From the cell containing the given text, extract its center point as [X, Y] coordinate. 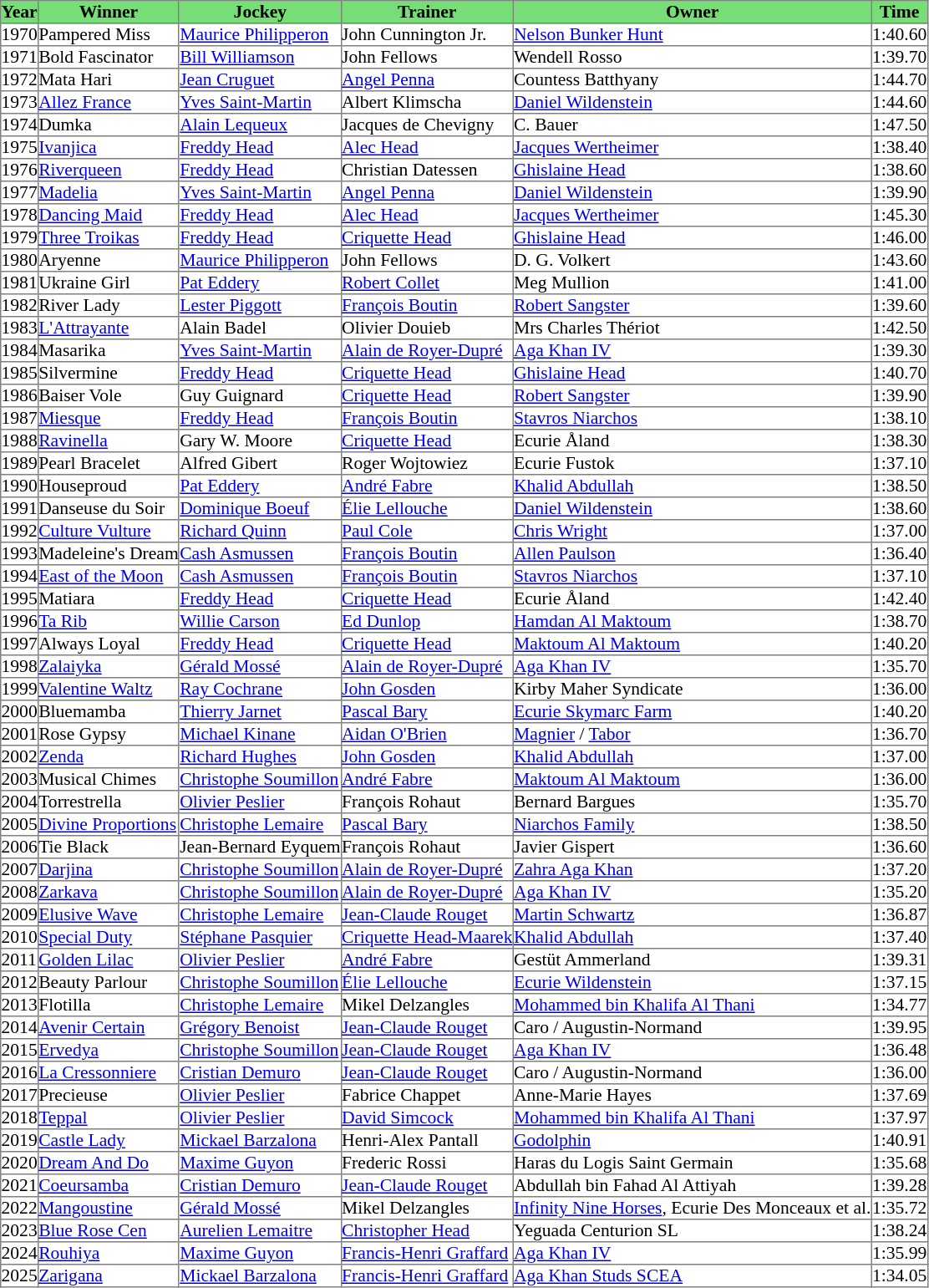
1979 [20, 237]
Blue Rose Cen [109, 1230]
1990 [20, 486]
Beauty Parlour [109, 983]
1:44.60 [899, 102]
Meg Mullion [692, 283]
Jean Cruguet [260, 80]
Pearl Bracelet [109, 463]
Time [899, 12]
1983 [20, 328]
1999 [20, 689]
Bold Fascinator [109, 57]
1:35.99 [899, 1254]
Danseuse du Soir [109, 508]
1984 [20, 351]
Anne-Marie Hayes [692, 1095]
Fabrice Chappet [427, 1095]
1:36.60 [899, 848]
Alain Lequeux [260, 125]
Criquette Head-Maarek [427, 938]
1:39.28 [899, 1185]
Lester Piggott [260, 306]
2002 [20, 757]
Zenda [109, 757]
2001 [20, 734]
Alain Badel [260, 328]
Javier Gispert [692, 848]
Trainer [427, 12]
1:38.24 [899, 1230]
1982 [20, 306]
Mangoustine [109, 1209]
Miesque [109, 418]
Thierry Jarnet [260, 712]
Owner [692, 12]
1:43.60 [899, 261]
Bluemamba [109, 712]
1995 [20, 598]
1:41.00 [899, 283]
1:38.70 [899, 622]
Baiser Vole [109, 396]
Frederic Rossi [427, 1163]
Ivanjica [109, 147]
Madelia [109, 192]
Albert Klimscha [427, 102]
2013 [20, 1005]
2010 [20, 938]
Zarkava [109, 893]
1:39.60 [899, 306]
Christopher Head [427, 1230]
Jacques de Chevigny [427, 125]
Richard Quinn [260, 532]
2025 [20, 1275]
1:46.00 [899, 237]
1996 [20, 622]
2008 [20, 893]
1975 [20, 147]
Ravinella [109, 441]
1:36.70 [899, 734]
Masarika [109, 351]
Gestüt Ammerland [692, 960]
1:39.31 [899, 960]
John Cunnington Jr. [427, 35]
C. Bauer [692, 125]
1980 [20, 261]
Elusive Wave [109, 914]
2009 [20, 914]
Golden Lilac [109, 960]
Wendell Rosso [692, 57]
1:37.97 [899, 1118]
1:37.15 [899, 983]
Countess Batthyany [692, 80]
Alfred Gibert [260, 463]
1997 [20, 644]
Grégory Benoist [260, 1028]
Tie Black [109, 848]
Ervedya [109, 1050]
Madeleine's Dream [109, 553]
1:34.77 [899, 1005]
2021 [20, 1185]
Aga Khan Studs SCEA [692, 1275]
1:37.40 [899, 938]
2004 [20, 802]
Martin Schwartz [692, 914]
Stéphane Pasquier [260, 938]
Robert Collet [427, 283]
Ecurie Skymarc Farm [692, 712]
Jean-Bernard Eyquem [260, 848]
1:36.40 [899, 553]
Magnier / Tabor [692, 734]
2022 [20, 1209]
Zarigana [109, 1275]
1971 [20, 57]
Bill Williamson [260, 57]
Niarchos Family [692, 824]
Musical Chimes [109, 779]
Mata Hari [109, 80]
Yeguada Centurion SL [692, 1230]
Ecurie Wildenstein [692, 983]
Dancing Maid [109, 216]
1:42.50 [899, 328]
2011 [20, 960]
2000 [20, 712]
Henri-Alex Pantall [427, 1140]
Silvermine [109, 373]
Avenir Certain [109, 1028]
Ta Rib [109, 622]
1:37.20 [899, 869]
D. G. Volkert [692, 261]
Ecurie Fustok [692, 463]
1976 [20, 171]
Precieuse [109, 1095]
Winner [109, 12]
1988 [20, 441]
Riverqueen [109, 171]
2017 [20, 1095]
L'Attrayante [109, 328]
Torrestrella [109, 802]
Flotilla [109, 1005]
Rouhiya [109, 1254]
Michael Kinane [260, 734]
1978 [20, 216]
1993 [20, 553]
Olivier Douieb [427, 328]
2006 [20, 848]
Richard Hughes [260, 757]
1:47.50 [899, 125]
Willie Carson [260, 622]
1:36.87 [899, 914]
2020 [20, 1163]
2012 [20, 983]
2015 [20, 1050]
Houseproud [109, 486]
1:39.30 [899, 351]
1:44.70 [899, 80]
1973 [20, 102]
1:35.68 [899, 1163]
Aidan O'Brien [427, 734]
East of the Moon [109, 577]
1992 [20, 532]
2018 [20, 1118]
Three Troikas [109, 237]
Infinity Nine Horses, Ecurie Des Monceaux et al. [692, 1209]
1:42.40 [899, 598]
Haras du Logis Saint Germain [692, 1163]
1:34.05 [899, 1275]
1977 [20, 192]
Godolphin [692, 1140]
Always Loyal [109, 644]
1:40.70 [899, 373]
1:40.91 [899, 1140]
Aurelien Lemaitre [260, 1230]
Culture Vulture [109, 532]
1986 [20, 396]
Divine Proportions [109, 824]
Teppal [109, 1118]
1970 [20, 35]
Allen Paulson [692, 553]
2016 [20, 1073]
1:38.40 [899, 147]
2014 [20, 1028]
Guy Guignard [260, 396]
Ed Dunlop [427, 622]
Christian Datessen [427, 171]
Ukraine Girl [109, 283]
River Lady [109, 306]
1987 [20, 418]
David Simcock [427, 1118]
2023 [20, 1230]
Mrs Charles Thériot [692, 328]
Paul Cole [427, 532]
Special Duty [109, 938]
1974 [20, 125]
Darjina [109, 869]
Valentine Waltz [109, 689]
Roger Wojtowiez [427, 463]
Ray Cochrane [260, 689]
1985 [20, 373]
1:35.20 [899, 893]
Nelson Bunker Hunt [692, 35]
Matiara [109, 598]
Rose Gypsy [109, 734]
Aryenne [109, 261]
Chris Wright [692, 532]
1:35.72 [899, 1209]
Allez France [109, 102]
Gary W. Moore [260, 441]
2019 [20, 1140]
1989 [20, 463]
Hamdan Al Maktoum [692, 622]
2005 [20, 824]
Castle Lady [109, 1140]
Dominique Boeuf [260, 508]
Pampered Miss [109, 35]
Year [20, 12]
Jockey [260, 12]
2007 [20, 869]
1:39.70 [899, 57]
La Cressonniere [109, 1073]
1:40.60 [899, 35]
1:38.10 [899, 418]
Bernard Bargues [692, 802]
Dream And Do [109, 1163]
2003 [20, 779]
Dumka [109, 125]
1:37.69 [899, 1095]
Abdullah bin Fahad Al Attiyah [692, 1185]
Zalaiyka [109, 667]
Zahra Aga Khan [692, 869]
Coeursamba [109, 1185]
1972 [20, 80]
1:38.30 [899, 441]
1998 [20, 667]
2024 [20, 1254]
1991 [20, 508]
1:39.95 [899, 1028]
1:45.30 [899, 216]
1:36.48 [899, 1050]
1981 [20, 283]
Kirby Maher Syndicate [692, 689]
1994 [20, 577]
